Output the [X, Y] coordinate of the center of the cell containing the given text.  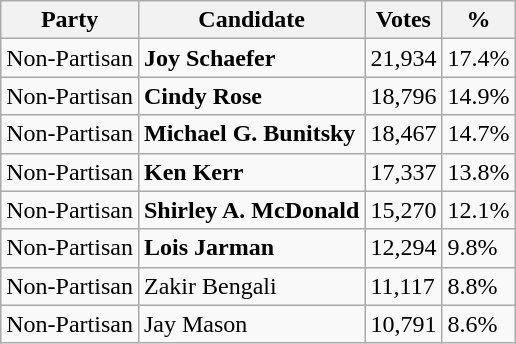
12.1% [478, 210]
17.4% [478, 58]
18,796 [404, 96]
Ken Kerr [251, 172]
14.7% [478, 134]
8.6% [478, 324]
12,294 [404, 248]
9.8% [478, 248]
18,467 [404, 134]
Michael G. Bunitsky [251, 134]
Jay Mason [251, 324]
21,934 [404, 58]
% [478, 20]
Party [70, 20]
Shirley A. McDonald [251, 210]
10,791 [404, 324]
13.8% [478, 172]
Lois Jarman [251, 248]
8.8% [478, 286]
17,337 [404, 172]
15,270 [404, 210]
14.9% [478, 96]
Cindy Rose [251, 96]
Joy Schaefer [251, 58]
Votes [404, 20]
Zakir Bengali [251, 286]
Candidate [251, 20]
11,117 [404, 286]
